From the cell containing the given text, extract its center point as [X, Y] coordinate. 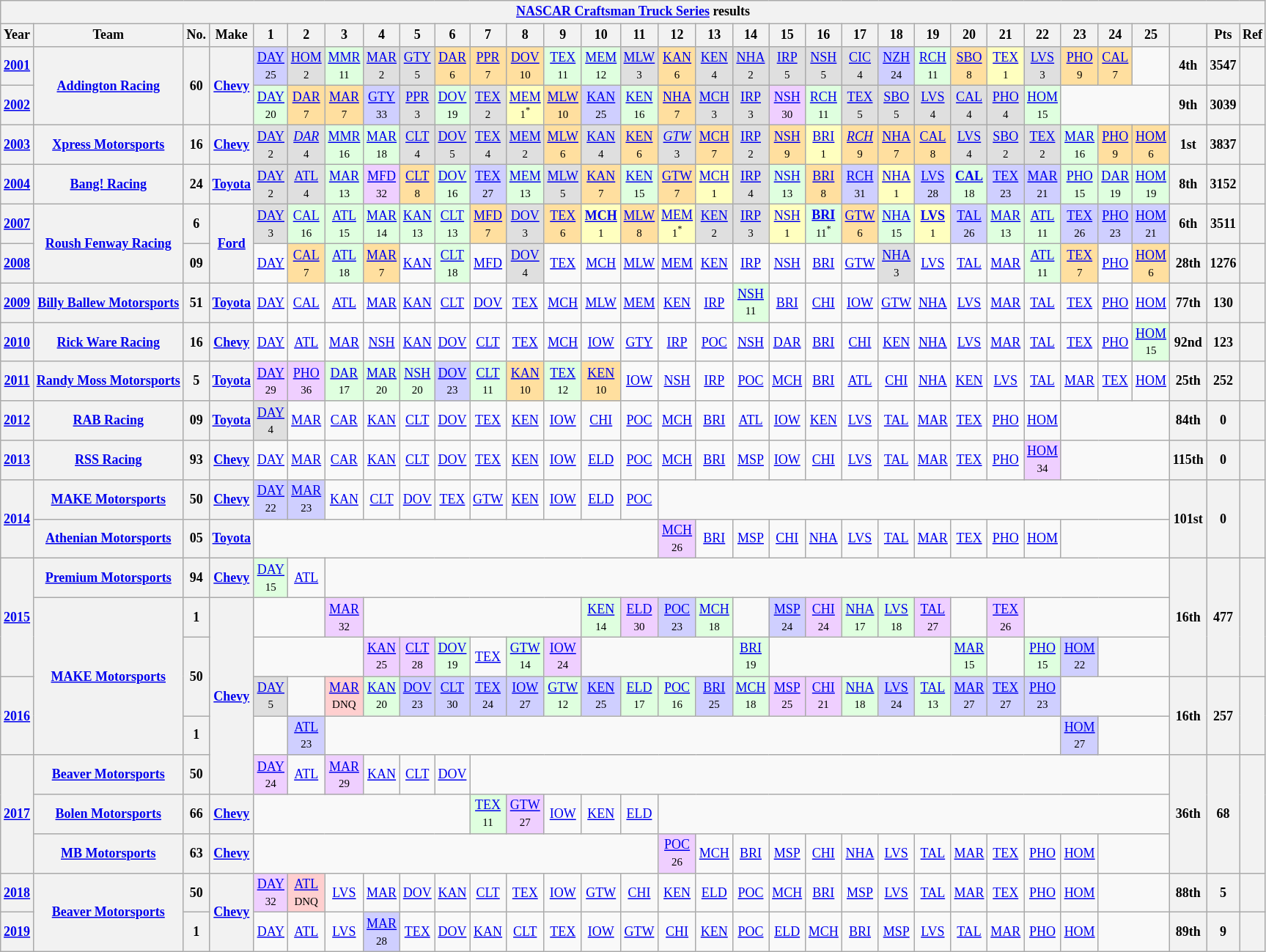
23 [1079, 35]
KAN13 [417, 224]
PPR7 [488, 66]
SBO2 [1006, 145]
2 [306, 35]
Billy Ballew Motorsports [108, 303]
Premium Motorsports [108, 578]
DOV5 [452, 145]
3039 [1223, 106]
CLT18 [452, 263]
MCH7 [714, 145]
DAR19 [1116, 185]
21 [1006, 35]
MCH26 [677, 539]
NSH11 [751, 303]
GTY [639, 342]
257 [1223, 715]
MSP24 [787, 617]
CLT13 [452, 224]
Year [18, 35]
2016 [18, 715]
IOW24 [563, 657]
8th [1188, 185]
252 [1223, 381]
DAR [787, 342]
88th [1188, 893]
DAR4 [306, 145]
DAY24 [271, 775]
CLT11 [488, 381]
GTW7 [677, 185]
MEM13 [525, 185]
MAR15 [969, 657]
PPR3 [417, 106]
NSH5 [824, 66]
CAL4 [969, 106]
2014 [18, 519]
KEN6 [639, 145]
DAY3 [271, 224]
2003 [18, 145]
93 [196, 460]
6th [1188, 224]
MFD7 [488, 224]
Bang! Racing [108, 185]
2012 [18, 421]
SBO5 [897, 106]
PHO4 [1006, 106]
89th [1188, 932]
HOM2 [306, 66]
GTW27 [525, 814]
60 [196, 86]
DOV3 [525, 224]
ELD30 [639, 617]
SBO8 [969, 66]
RSS Racing [108, 460]
CLT8 [417, 185]
IRP2 [751, 145]
RCH9 [860, 145]
94 [196, 578]
IRP5 [787, 66]
Addington Racing [108, 86]
Team [108, 35]
KEN25 [601, 696]
NHA18 [860, 696]
BRI11* [824, 224]
Athenian Motorsports [108, 539]
NASCAR Craftsman Truck Series results [633, 12]
3 [345, 35]
DAR17 [345, 381]
BRI19 [751, 657]
84th [1188, 421]
Ford [232, 243]
NSH9 [787, 145]
2010 [18, 342]
NZH24 [897, 66]
MLW10 [563, 106]
2007 [18, 224]
MARDNQ [345, 696]
MLW5 [563, 185]
NHA3 [897, 263]
HOM19 [1151, 185]
115th [1188, 460]
Pts [1223, 35]
LVS3 [1042, 66]
14 [751, 35]
2017 [18, 813]
36th [1188, 813]
DAY20 [271, 106]
DOV16 [452, 185]
TAL27 [933, 617]
Make [232, 35]
11 [639, 35]
CAL8 [933, 145]
MLW3 [639, 66]
IRP4 [751, 185]
477 [1223, 617]
CHI24 [824, 617]
GTW14 [525, 657]
HOM22 [1079, 657]
ATL18 [345, 263]
CIC4 [860, 66]
POC23 [677, 617]
RAB Racing [108, 421]
MAR14 [382, 224]
ATL23 [306, 735]
KEN2 [714, 224]
MAR28 [382, 932]
MFD32 [382, 185]
2002 [18, 106]
MAR27 [969, 696]
9th [1188, 106]
MMR16 [345, 145]
2019 [18, 932]
TEX1 [1006, 66]
KAN6 [677, 66]
101st [1188, 519]
68 [1223, 813]
66 [196, 814]
2015 [18, 617]
NHA1 [897, 185]
92nd [1188, 342]
DAY5 [271, 696]
LVS24 [897, 696]
Bolen Motorsports [108, 814]
TEX7 [1079, 263]
HOM27 [1079, 735]
MAR21 [1042, 185]
MLW8 [639, 224]
DAY15 [271, 578]
3152 [1223, 185]
12 [677, 35]
ELD17 [639, 696]
DAY32 [271, 893]
MAR20 [382, 381]
NSH30 [787, 106]
TEX4 [488, 145]
28th [1188, 263]
KAN4 [601, 145]
7 [488, 35]
51 [196, 303]
KAN7 [601, 185]
2008 [18, 263]
NHA2 [751, 66]
IOW27 [525, 696]
DOV10 [525, 66]
17 [860, 35]
8 [525, 35]
DAY4 [271, 421]
MAR32 [345, 617]
Rick Ware Racing [108, 342]
MCH3 [714, 106]
LVS28 [933, 185]
CAL [306, 303]
18 [897, 35]
4th [1188, 66]
3547 [1223, 66]
POC16 [677, 696]
CAL16 [306, 224]
CHI21 [824, 696]
19 [933, 35]
77th [1188, 303]
NHA15 [897, 224]
KEN16 [639, 106]
KEN14 [601, 617]
MAR2 [382, 66]
123 [1223, 342]
25th [1188, 381]
MMR11 [345, 66]
BRI8 [824, 185]
05 [196, 539]
MLW6 [563, 145]
NSH1 [787, 224]
LVS18 [897, 617]
MFD [488, 263]
BRI1 [824, 145]
DAR6 [452, 66]
RCH31 [860, 185]
GTY33 [382, 106]
TEX6 [563, 224]
KEN10 [601, 381]
2011 [18, 381]
CLT4 [417, 145]
DOV4 [525, 263]
CLT28 [417, 657]
4 [382, 35]
PHO36 [306, 381]
KAN20 [382, 696]
NSH20 [417, 381]
MAR29 [345, 775]
63 [196, 854]
TAL26 [969, 224]
MSP25 [787, 696]
2018 [18, 893]
ATLDNQ [306, 893]
BRI25 [714, 696]
ATL15 [345, 224]
DAY29 [271, 381]
DAR7 [306, 106]
MAR16 [1079, 145]
KEN4 [714, 66]
TEX23 [1006, 185]
KEN15 [639, 185]
LVS1 [933, 224]
13 [714, 35]
GTW12 [563, 696]
2004 [18, 185]
HOM21 [1151, 224]
TEX24 [488, 696]
MAR23 [306, 499]
CLT30 [452, 696]
2001 [18, 66]
GTY5 [417, 66]
TAL13 [933, 696]
HOM34 [1042, 460]
20 [969, 35]
2013 [18, 460]
1276 [1223, 263]
No. [196, 35]
MB Motorsports [108, 854]
Ref [1253, 35]
Roush Fenway Racing [108, 243]
22 [1042, 35]
GTW6 [860, 224]
2009 [18, 303]
ATL4 [306, 185]
GTW3 [677, 145]
DAY22 [271, 499]
MAR18 [382, 145]
Randy Moss Motorsports [108, 381]
1st [1188, 145]
3511 [1223, 224]
TEX5 [860, 106]
POC26 [677, 854]
DAY25 [271, 66]
KAN10 [525, 381]
130 [1223, 303]
15 [787, 35]
Xpress Motorsports [108, 145]
3837 [1223, 145]
NSH13 [787, 185]
TEX12 [563, 381]
NHA17 [860, 617]
MEM12 [601, 66]
25 [1151, 35]
10 [601, 35]
MEM2 [525, 145]
CAL18 [969, 185]
